From the cell containing the given text, extract its center point as [X, Y] coordinate. 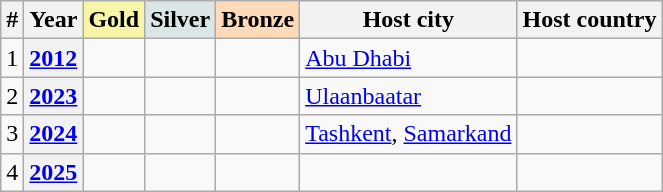
2012 [54, 58]
Ulaanbaatar [408, 96]
2025 [54, 172]
Bronze [258, 20]
2 [12, 96]
3 [12, 134]
2024 [54, 134]
4 [12, 172]
2023 [54, 96]
Gold [114, 20]
1 [12, 58]
Tashkent, Samarkand [408, 134]
Year [54, 20]
# [12, 20]
Host country [590, 20]
Silver [180, 20]
Host city [408, 20]
Abu Dhabi [408, 58]
